Identify which cell holds the provided text, then report its [X, Y] central coordinate. 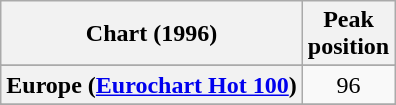
Europe (Eurochart Hot 100) [152, 85]
Chart (1996) [152, 34]
96 [348, 85]
Peakposition [348, 34]
